Return [X, Y] of the center of cell containing provided text 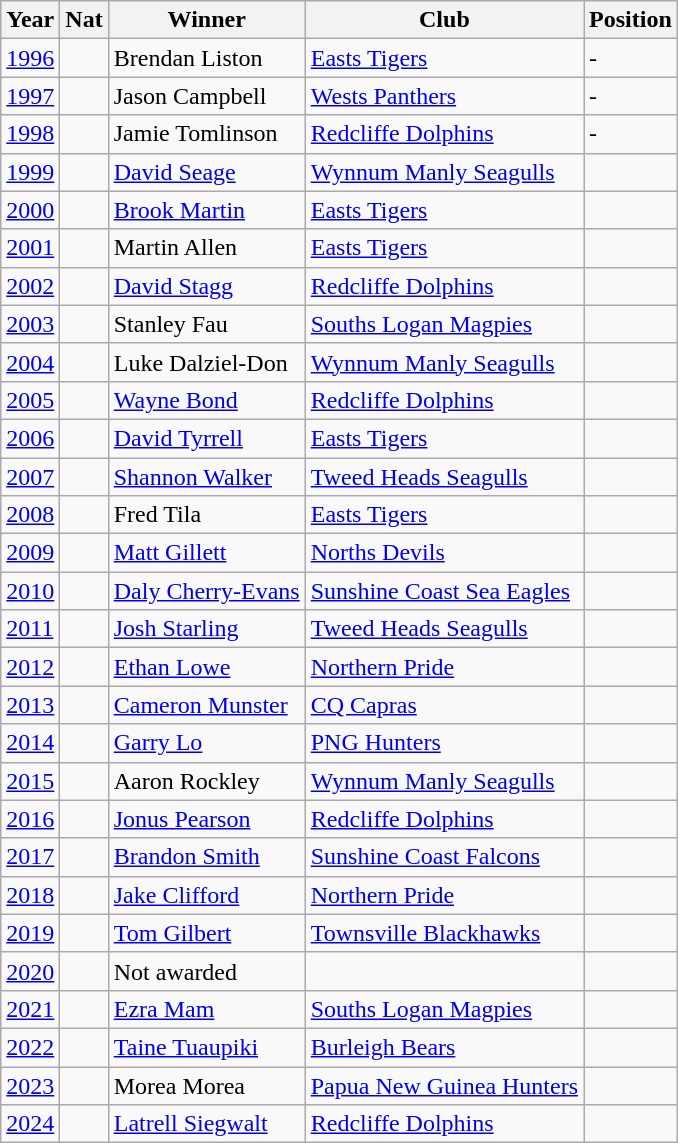
Jamie Tomlinson [206, 134]
Latrell Siegwalt [206, 1124]
Wayne Bond [206, 400]
Nat [84, 20]
Winner [206, 20]
Jonus Pearson [206, 819]
2017 [30, 857]
Burleigh Bears [444, 1047]
Matt Gillett [206, 553]
2016 [30, 819]
Brook Martin [206, 210]
Josh Starling [206, 629]
David Stagg [206, 286]
Taine Tuaupiki [206, 1047]
Tom Gilbert [206, 933]
1999 [30, 172]
2008 [30, 515]
Sunshine Coast Falcons [444, 857]
2019 [30, 933]
David Seage [206, 172]
2012 [30, 667]
2013 [30, 705]
Norths Devils [444, 553]
2015 [30, 781]
2003 [30, 324]
2014 [30, 743]
1998 [30, 134]
2007 [30, 477]
Shannon Walker [206, 477]
Papua New Guinea Hunters [444, 1085]
2009 [30, 553]
2002 [30, 286]
2005 [30, 400]
Fred Tila [206, 515]
Aaron Rockley [206, 781]
2018 [30, 895]
Year [30, 20]
2021 [30, 1009]
Sunshine Coast Sea Eagles [444, 591]
Ezra Mam [206, 1009]
PNG Hunters [444, 743]
2011 [30, 629]
Jake Clifford [206, 895]
Martin Allen [206, 248]
2000 [30, 210]
2004 [30, 362]
Ethan Lowe [206, 667]
1996 [30, 58]
Wests Panthers [444, 96]
Morea Morea [206, 1085]
2010 [30, 591]
Stanley Fau [206, 324]
2020 [30, 971]
Brandon Smith [206, 857]
Not awarded [206, 971]
2024 [30, 1124]
2001 [30, 248]
1997 [30, 96]
Brendan Liston [206, 58]
2022 [30, 1047]
David Tyrrell [206, 438]
2006 [30, 438]
Position [631, 20]
Luke Dalziel-Don [206, 362]
Cameron Munster [206, 705]
CQ Capras [444, 705]
Garry Lo [206, 743]
Jason Campbell [206, 96]
Club [444, 20]
Townsville Blackhawks [444, 933]
2023 [30, 1085]
Daly Cherry-Evans [206, 591]
